Locate the cell with the specified text and output its (X, Y) center coordinate. 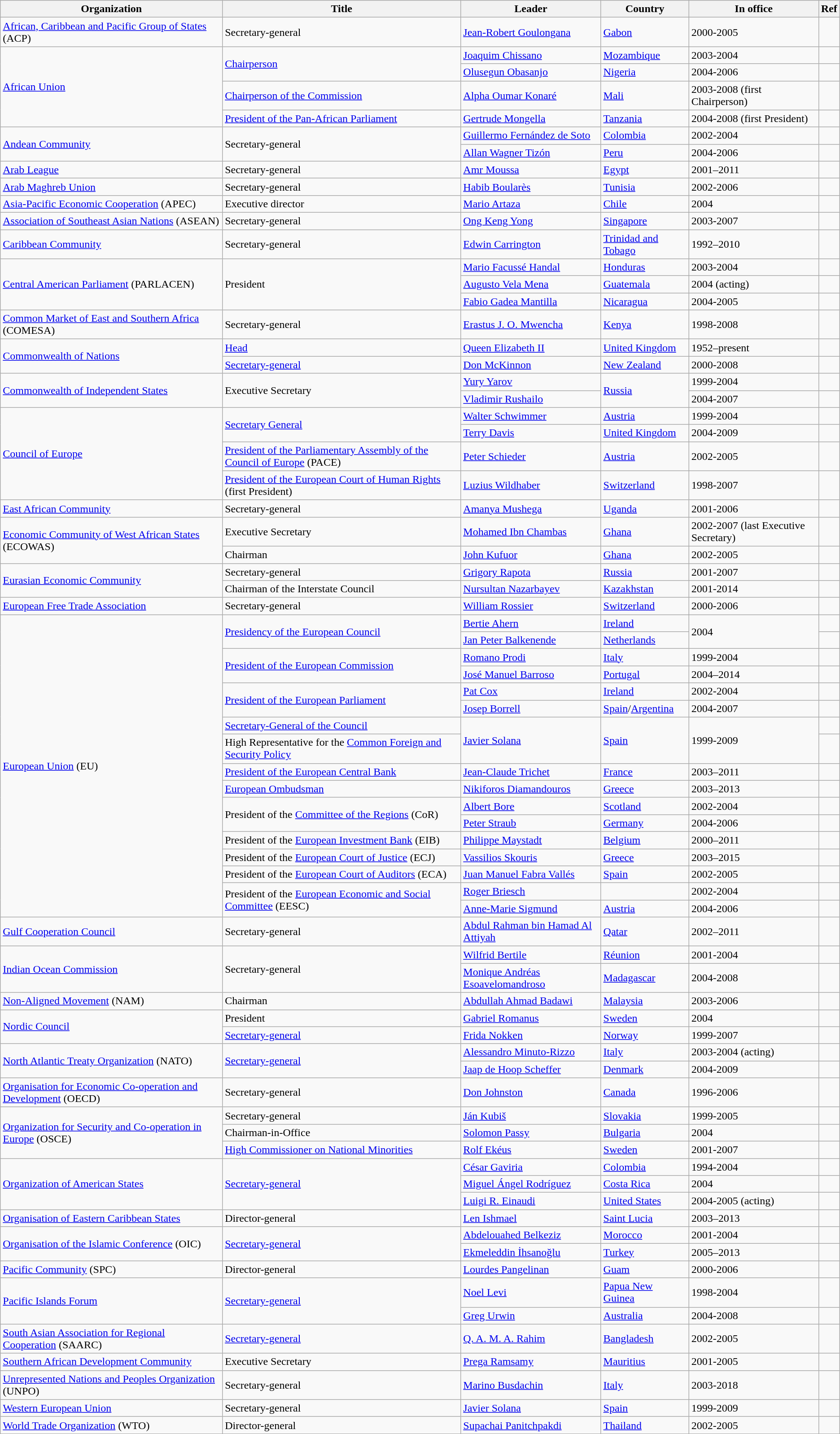
Alessandro Minuto-Rizzo (531, 1052)
Tanzania (645, 118)
Central American Parliament (PARLACEN) (111, 284)
John Kufuor (531, 555)
Albert Bore (531, 806)
1998-2004 (754, 1292)
Gertrude Mongella (531, 118)
2004 (acting) (754, 284)
Yury Yarov (531, 382)
Common Market of East and Southern Africa (COMESA) (111, 325)
Jean-Claude Trichet (531, 772)
Association of Southeast Asian Nations (ASEAN) (111, 221)
Spain/Argentina (645, 708)
Juan Manuel Fabra Vallés (531, 874)
European Ombudsman (342, 789)
2000-2008 (754, 365)
Chile (645, 204)
Commonwealth of Independent States (111, 390)
2005–2013 (754, 1252)
Trinidad and Tobago (645, 244)
Monique Andréas Esoavelomandroso (531, 978)
Pacific Islands Forum (111, 1301)
In office (754, 9)
President of the Parliamentary Assembly of the Council of Europe (PACE) (342, 456)
2003-2008 (first Chairperson) (754, 95)
African, Caribbean and Pacific Group of States (ACP) (111, 32)
Miguel Ángel Rodríguez (531, 1184)
Don Johnston (531, 1092)
Nikiforos Diamandouros (531, 789)
1952–present (754, 348)
Jan Peter Balkenende (531, 640)
Fabio Gadea Mantilla (531, 302)
Chairman-in-Office (342, 1132)
Olusegun Obasanjo (531, 72)
Pacific Community (SPC) (111, 1269)
High Commissioner on National Minorities (342, 1150)
Abdullah Ahmad Badawi (531, 1001)
Malaysia (645, 1001)
Queen Elizabeth II (531, 348)
Morocco (645, 1235)
Organization of American States (111, 1184)
Madagascar (645, 978)
Head (342, 348)
Erastus J. O. Mwencha (531, 325)
Singapore (645, 221)
Organisation for Economic Co-operation and Development (OECD) (111, 1092)
Nordic Council (111, 1027)
Leader (531, 9)
Chairperson (342, 64)
Secretary General (342, 424)
President of the European Court of Human Rights (first President) (342, 485)
Mohamed Ibn Chambas (531, 531)
Mauritius (645, 1362)
Pat Cox (531, 691)
Secretary-General of the Council (342, 726)
Arab League (111, 170)
Organisation of the Islamic Conference (OIC) (111, 1244)
Abdelouahed Belkeziz (531, 1235)
Mozambique (645, 55)
Slovakia (645, 1115)
Don McKinnon (531, 365)
Romano Prodi (531, 657)
William Rossier (531, 606)
Lourdes Pangelinan (531, 1269)
2002-2007 (last Executive Secretary) (754, 531)
Non-Aligned Movement (NAM) (111, 1001)
2000-2005 (754, 32)
2003-2007 (754, 221)
1992–2010 (754, 244)
1998-2008 (754, 325)
1999-2007 (754, 1035)
Abdul Rahman bin Hamad Al Attiyah (531, 931)
Allan Wagner Tizón (531, 153)
2003-2006 (754, 1001)
Prega Ramsamy (531, 1362)
Council of Europe (111, 454)
South Asian Association for Regional Cooperation (SAARC) (111, 1339)
Bangladesh (645, 1339)
European Union (EU) (111, 766)
President of the European Court of Auditors (ECA) (342, 874)
African Union (111, 87)
Terry Davis (531, 433)
Country (645, 9)
President of the European Court of Justice (ECJ) (342, 857)
World Trade Organization (WTO) (111, 1425)
Luzius Wildhaber (531, 485)
César Gaviria (531, 1167)
Anne-Marie Sigmund (531, 909)
Edwin Carrington (531, 244)
Guam (645, 1269)
Grigory Rapota (531, 572)
Gulf Cooperation Council (111, 931)
2000–2011 (754, 840)
European Free Trade Association (111, 606)
Rolf Ekéus (531, 1150)
Peter Straub (531, 823)
Presidency of the European Council (342, 632)
Chairperson of the Commission (342, 95)
Uganda (645, 508)
Asia-Pacific Economic Cooperation (APEC) (111, 204)
2003–2015 (754, 857)
Ján Kubiš (531, 1115)
Turkey (645, 1252)
Papua New Guinea (645, 1292)
Ekmeleddin İhsanoğlu (531, 1252)
Gabriel Romanus (531, 1018)
President of the European Commission (342, 666)
Organisation of Eastern Caribbean States (111, 1218)
Gabon (645, 32)
New Zealand (645, 365)
Greg Urwin (531, 1316)
1996-2006 (754, 1092)
2004-2005 (acting) (754, 1201)
2003-2004 (acting) (754, 1052)
Guatemala (645, 284)
Qatar (645, 931)
1998-2007 (754, 485)
Amr Moussa (531, 170)
Southern African Development Community (111, 1362)
Marino Busdachin (531, 1385)
Q. A. M. A. Rahim (531, 1339)
President of the Pan-African Parliament (342, 118)
José Manuel Barroso (531, 674)
Augusto Vela Mena (531, 284)
President of the European Economic and Social Committee (EESC) (342, 900)
Josep Borrell (531, 708)
Egypt (645, 170)
Luigi R. Einaudi (531, 1201)
Supachai Panitchpakdi (531, 1425)
France (645, 772)
2001-2005 (754, 1362)
Executive director (342, 204)
Denmark (645, 1069)
Organization (111, 9)
East African Community (111, 508)
Tunisia (645, 187)
Kenya (645, 325)
Walter Schwimmer (531, 416)
Indian Ocean Commission (111, 969)
Scotland (645, 806)
Nicaragua (645, 302)
Peru (645, 153)
Bertie Ahern (531, 623)
Unrepresented Nations and Peoples Organization (UNPO) (111, 1385)
2004–2014 (754, 674)
Alpha Oumar Konaré (531, 95)
Ong Keng Yong (531, 221)
President of the European Central Bank (342, 772)
Réunion (645, 955)
Commonwealth of Nations (111, 356)
Guillermo Fernández de Soto (531, 136)
Wilfrid Bertile (531, 955)
2004-2008 (first President) (754, 118)
Costa Rica (645, 1184)
Noel Levi (531, 1292)
Habib Boularès (531, 187)
Joaquim Chissano (531, 55)
Peter Schieder (531, 456)
Ref (829, 9)
Western European Union (111, 1408)
2003–2011 (754, 772)
1994-2004 (754, 1167)
Norway (645, 1035)
Amanya Mushega (531, 508)
2001-2006 (754, 508)
High Representative for the Common Foreign and Security Policy (342, 748)
Honduras (645, 267)
Caribbean Community (111, 244)
Economic Community of West African States (ECOWAS) (111, 540)
North Atlantic Treaty Organization (NATO) (111, 1061)
Len Ishmael (531, 1218)
Portugal (645, 674)
Australia (645, 1316)
Eurasian Economic Community (111, 581)
Nursultan Nazarbayev (531, 589)
Kazakhstan (645, 589)
Andean Community (111, 144)
Thailand (645, 1425)
Organization for Security and Co-operation in Europe (OSCE) (111, 1132)
Nigeria (645, 72)
Germany (645, 823)
Arab Maghreb Union (111, 187)
Bulgaria (645, 1132)
1999-2005 (754, 1115)
Roger Briesch (531, 892)
2001-2014 (754, 589)
2001–2011 (754, 170)
President of the European Parliament (342, 700)
Chairman of the Interstate Council (342, 589)
Canada (645, 1092)
2002–2011 (754, 931)
Vladimir Rushailo (531, 399)
Frida Nokken (531, 1035)
Philippe Maystadt (531, 840)
2002-2006 (754, 187)
Title (342, 9)
Mali (645, 95)
United States (645, 1201)
Belgium (645, 840)
Mario Facussé Handal (531, 267)
Vassilios Skouris (531, 857)
Mario Artaza (531, 204)
2004-2005 (754, 302)
Jaap de Hoop Scheffer (531, 1069)
Jean-Robert Goulongana (531, 32)
2003-2018 (754, 1385)
Netherlands (645, 640)
Solomon Passy (531, 1132)
President of the European Investment Bank (EIB) (342, 840)
Saint Lucia (645, 1218)
President of the Committee of the Regions (CoR) (342, 814)
